Determine the [x, y] coordinate at the center of the cell enclosing the given text.  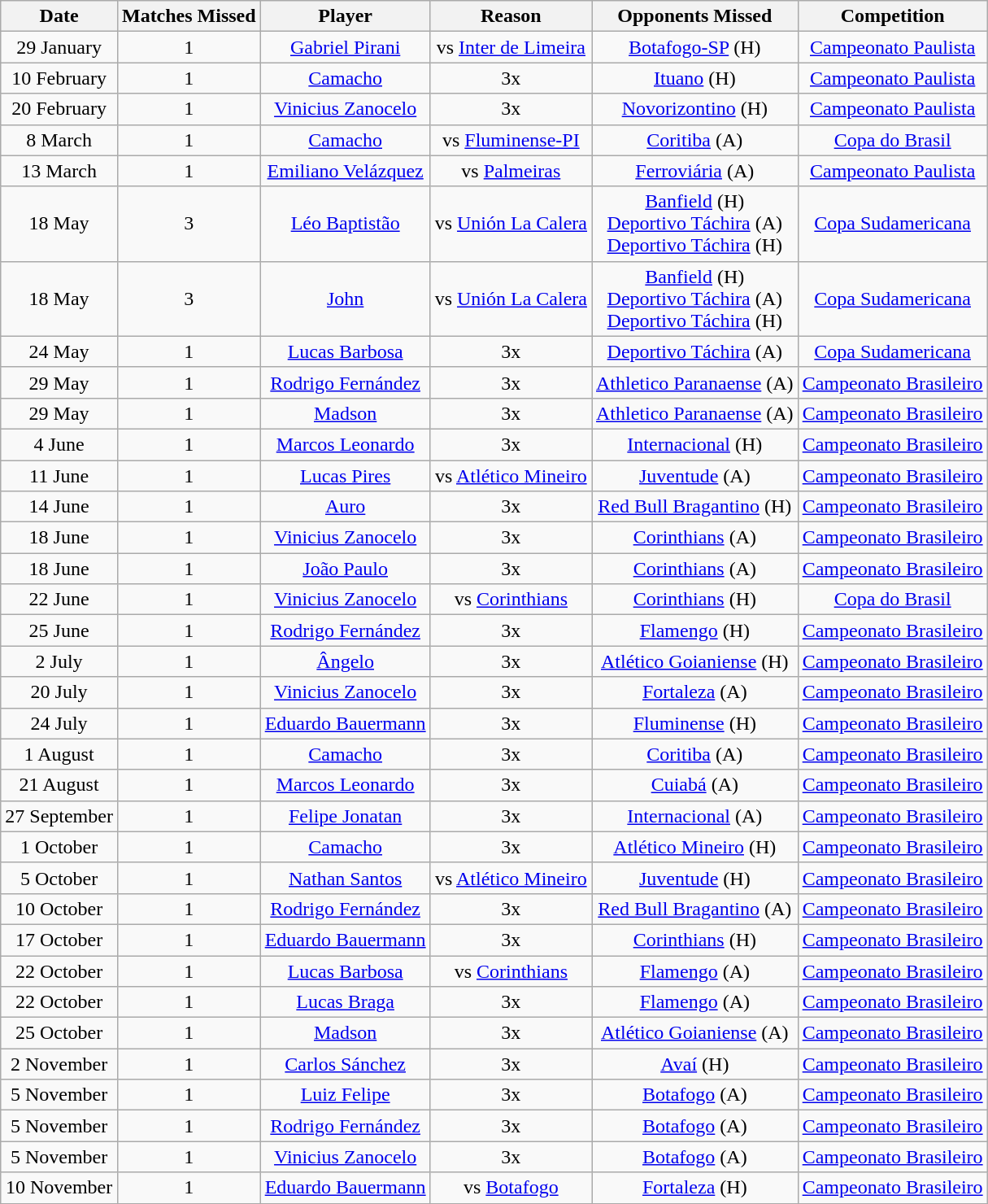
Novorizontino (H) [695, 109]
10 October [59, 909]
Botafogo-SP (H) [695, 47]
Reason [511, 16]
25 October [59, 1033]
20 February [59, 109]
Opponents Missed [695, 16]
1 October [59, 847]
Emiliano Velázquez [345, 171]
Juventude (A) [695, 476]
Internacional (A) [695, 816]
Atlético Mineiro (H) [695, 847]
Léo Baptistão [345, 224]
Cuiabá (A) [695, 785]
10 November [59, 1188]
Player [345, 16]
Juventude (H) [695, 878]
Auro [345, 507]
Ituano (H) [695, 78]
Carlos Sánchez [345, 1064]
1 August [59, 754]
Fortaleza (H) [695, 1188]
10 February [59, 78]
11 June [59, 476]
Avaí (H) [695, 1064]
13 March [59, 171]
Date [59, 16]
17 October [59, 940]
27 September [59, 816]
Ferroviária (A) [695, 171]
Luiz Felipe [345, 1095]
Competition [893, 16]
24 May [59, 351]
John [345, 299]
2 July [59, 661]
Red Bull Bragantino (A) [695, 909]
20 July [59, 692]
5 October [59, 878]
Atlético Goianiense (A) [695, 1033]
vs Fluminense-PI [511, 140]
vs Botafogo [511, 1188]
Fortaleza (A) [695, 692]
Atlético Goianiense (H) [695, 661]
Fluminense (H) [695, 723]
Flamengo (H) [695, 630]
Deportivo Táchira (A) [695, 351]
4 June [59, 444]
Matches Missed [189, 16]
Felipe Jonatan [345, 816]
25 June [59, 630]
8 March [59, 140]
vs Inter de Limeira [511, 47]
João Paulo [345, 569]
Internacional (H) [695, 444]
Lucas Pires [345, 476]
Gabriel Pirani [345, 47]
Lucas Braga [345, 1002]
Red Bull Bragantino (H) [695, 507]
29 January [59, 47]
Nathan Santos [345, 878]
22 June [59, 600]
vs Palmeiras [511, 171]
21 August [59, 785]
Ângelo [345, 661]
14 June [59, 507]
2 November [59, 1064]
24 July [59, 723]
